Output the (X, Y) coordinate of the center of the cell containing the given text.  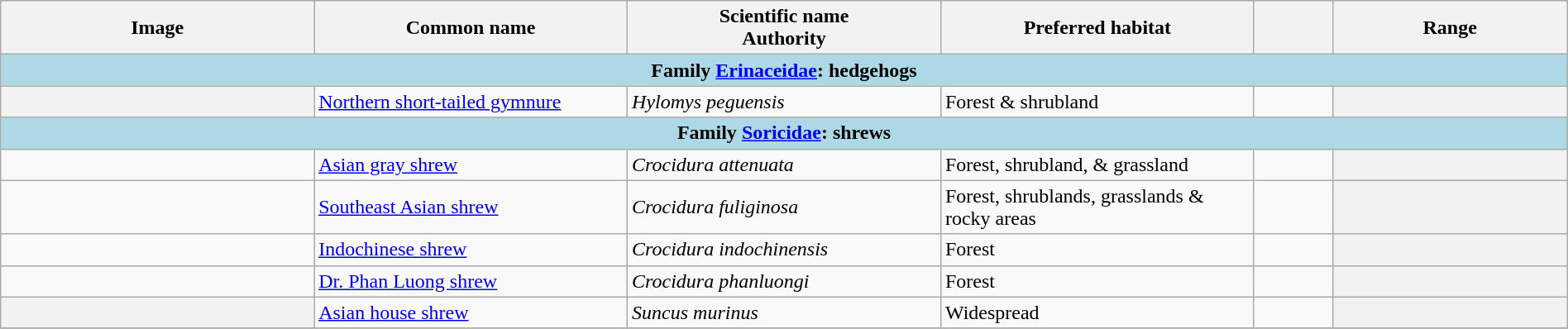
Preferred habitat (1097, 28)
Asian gray shrew (471, 164)
Forest, shrubland, & grassland (1097, 164)
Southeast Asian shrew (471, 207)
Crocidura indochinensis (784, 250)
Widespread (1097, 312)
Crocidura fuliginosa (784, 207)
Common name (471, 28)
Dr. Phan Luong shrew (471, 281)
Hylomys peguensis (784, 102)
Indochinese shrew (471, 250)
Crocidura phanluongi (784, 281)
Asian house shrew (471, 312)
Suncus murinus (784, 312)
Image (157, 28)
Forest, shrublands, grasslands & rocky areas (1097, 207)
Crocidura attenuata (784, 164)
Family Erinaceidae: hedgehogs (784, 70)
Family Soricidae: shrews (784, 133)
Range (1450, 28)
Northern short-tailed gymnure (471, 102)
Scientific nameAuthority (784, 28)
Forest & shrubland (1097, 102)
